Search for the cell housing the specified text and yield its (X, Y) center coordinate. 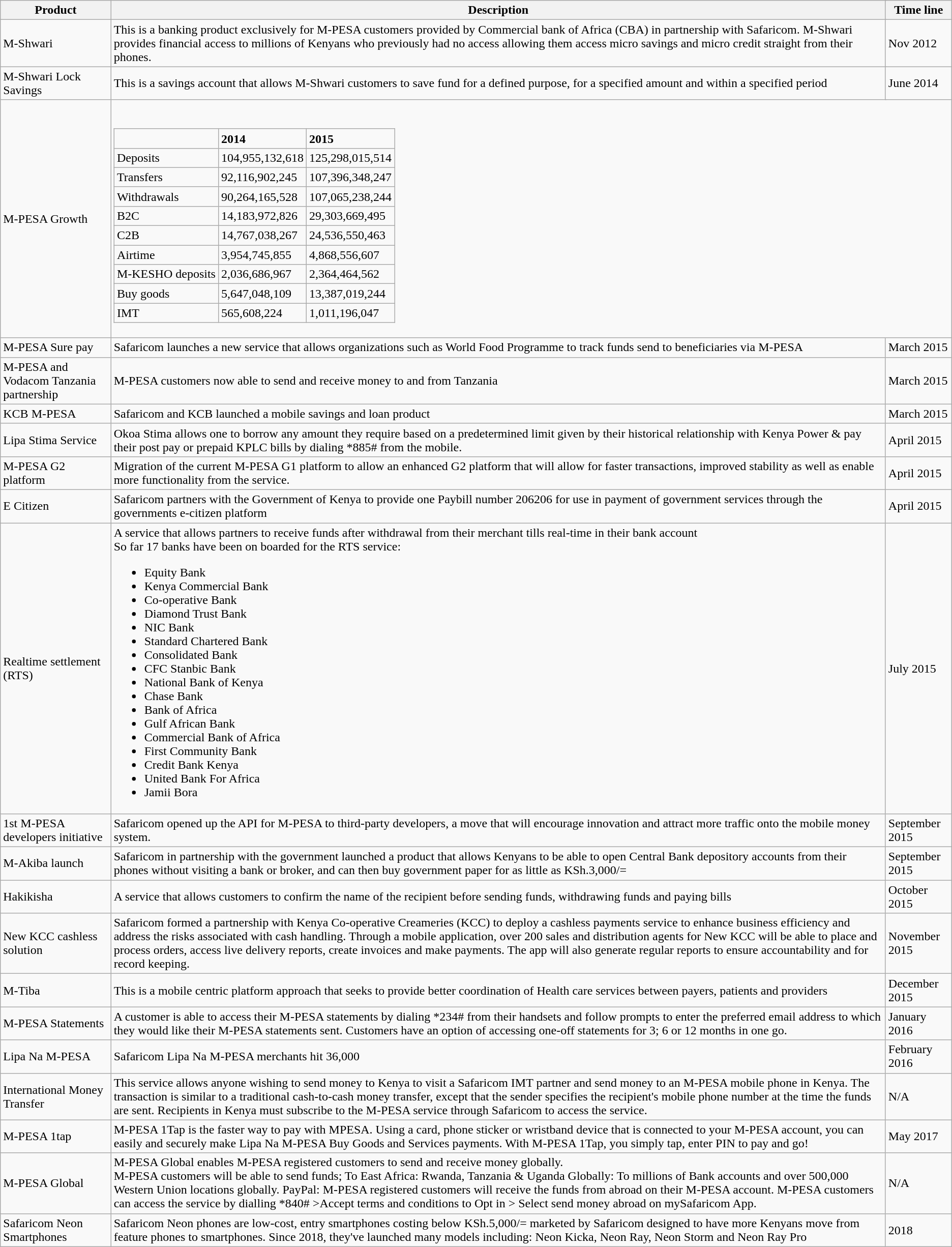
Hakikisha (56, 896)
104,955,132,618 (262, 158)
November 2015 (918, 943)
Safaricom Lipa Na M-PESA merchants hit 36,000 (498, 1056)
IMT (166, 313)
New KCC cashless solution (56, 943)
29,303,669,495 (351, 216)
M-PESA 1tap (56, 1137)
M-Shwari (56, 43)
92,116,902,245 (262, 177)
May 2017 (918, 1137)
M-Tiba (56, 990)
2014 (262, 138)
M-PESA and Vodacom Tanzania partnership (56, 381)
M-Shwari Lock Savings (56, 83)
Description (498, 10)
M-PESA Statements (56, 1024)
2018 (918, 1230)
Safaricom Neon Smartphones (56, 1230)
July 2015 (918, 669)
90,264,165,528 (262, 196)
2015 (351, 138)
M-PESA G2 platform (56, 473)
International Money Transfer (56, 1096)
1,011,196,047 (351, 313)
125,298,015,514 (351, 158)
June 2014 (918, 83)
Product (56, 10)
A service that allows customers to confirm the name of the recipient before sending funds, withdrawing funds and paying bills (498, 896)
February 2016 (918, 1056)
B2C (166, 216)
Safaricom launches a new service that allows organizations such as World Food Programme to track funds send to beneficiaries via M-PESA (498, 347)
M-PESA customers now able to send and receive money to and from Tanzania (498, 381)
13,387,019,244 (351, 294)
5,647,048,109 (262, 294)
C2B (166, 236)
This is a mobile centric platform approach that seeks to provide better coordination of Health care services between payers, patients and providers (498, 990)
Realtime settlement (RTS) (56, 669)
This is a savings account that allows M-Shwari customers to save fund for a defined purpose, for a specified amount and within a specified period (498, 83)
Lipa Na M-PESA (56, 1056)
2,036,686,967 (262, 274)
M-Akiba launch (56, 864)
Safaricom and KCB launched a mobile savings and loan product (498, 414)
Nov 2012 (918, 43)
24,536,550,463 (351, 236)
December 2015 (918, 990)
October 2015 (918, 896)
Airtime (166, 255)
3,954,745,855 (262, 255)
2,364,464,562 (351, 274)
565,608,224 (262, 313)
M-PESA Global (56, 1183)
14,183,972,826 (262, 216)
Time line (918, 10)
Buy goods (166, 294)
Lipa Stima Service (56, 440)
Withdrawals (166, 196)
Deposits (166, 158)
January 2016 (918, 1024)
4,868,556,607 (351, 255)
1st M-PESA developers initiative (56, 830)
M-KESHO deposits (166, 274)
M-PESA Sure pay (56, 347)
Transfers (166, 177)
107,065,238,244 (351, 196)
E Citizen (56, 506)
KCB M-PESA (56, 414)
M-PESA Growth (56, 219)
14,767,038,267 (262, 236)
107,396,348,247 (351, 177)
